Find where the given text appears and provide that cell's center as (X, Y) coordinate. 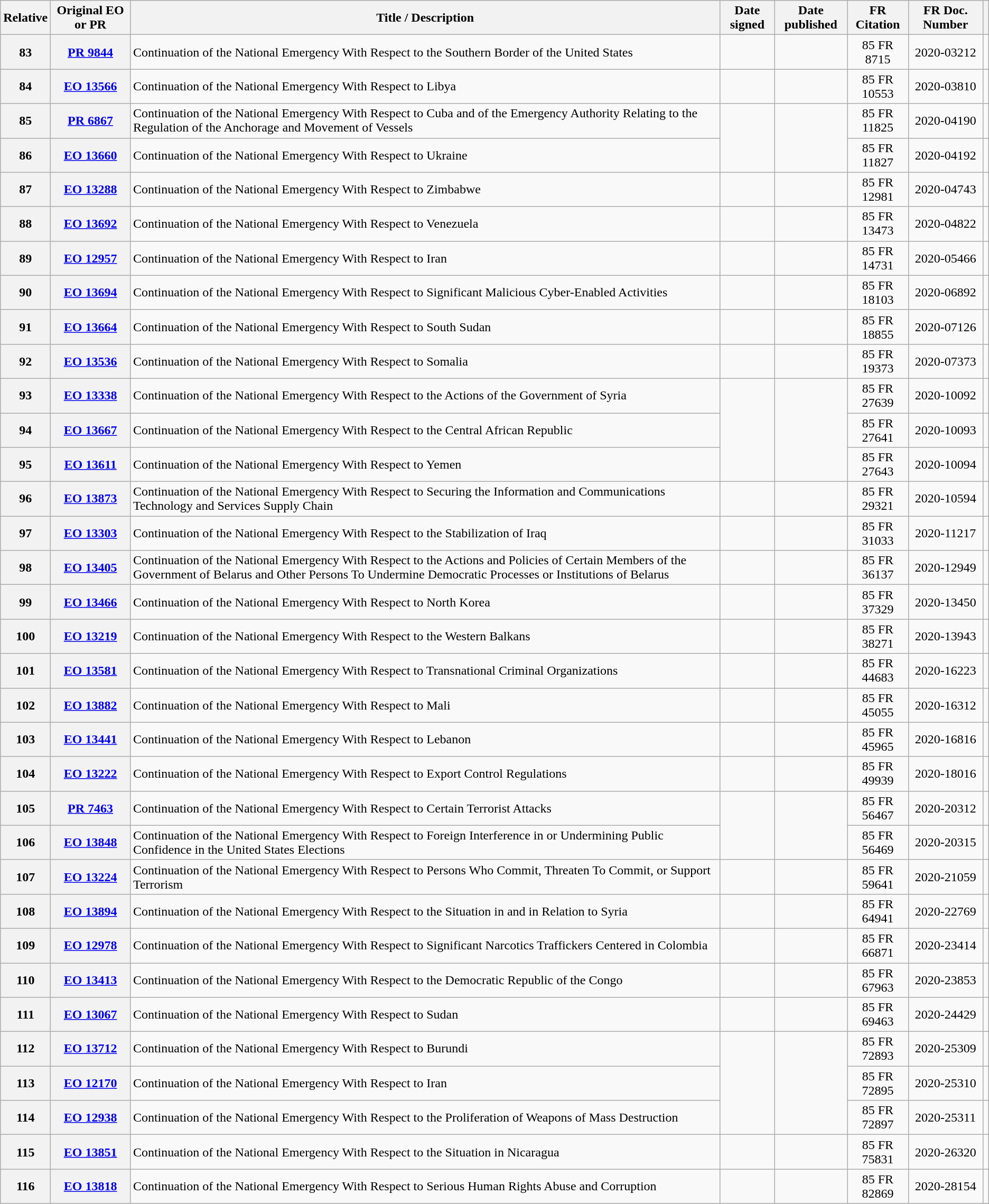
EO 13219 (91, 636)
112 (25, 1049)
91 (25, 326)
93 (25, 395)
Title / Description (425, 18)
Continuation of the National Emergency With Respect to the Democratic Republic of the Congo (425, 979)
FR Doc. Number (946, 18)
85 FR 18855 (878, 326)
85 FR 36137 (878, 567)
85 FR 72897 (878, 1118)
85 FR 66871 (878, 946)
107 (25, 877)
90 (25, 293)
2020-10594 (946, 499)
85 FR 56467 (878, 808)
2020-12949 (946, 567)
Original EO or PR (91, 18)
116 (25, 1187)
85 FR 11827 (878, 155)
105 (25, 808)
EO 13894 (91, 911)
109 (25, 946)
2020-13450 (946, 602)
85 FR 19373 (878, 361)
2020-04822 (946, 224)
94 (25, 430)
Continuation of the National Emergency With Respect to Sudan (425, 1014)
Continuation of the National Emergency With Respect to Foreign Interference in or Undermining Public Confidence in the United States Elections (425, 842)
Continuation of the National Emergency With Respect to Significant Narcotics Traffickers Centered in Colombia (425, 946)
EO 13441 (91, 740)
85 FR 14731 (878, 258)
Continuation of the National Emergency With Respect to Export Control Regulations (425, 773)
Continuation of the National Emergency With Respect to Yemen (425, 465)
89 (25, 258)
85 FR 45055 (878, 705)
2020-16312 (946, 705)
EO 13067 (91, 1014)
2020-21059 (946, 877)
85 FR 44683 (878, 671)
EO 13611 (91, 465)
85 FR 49939 (878, 773)
2020-04190 (946, 120)
Continuation of the National Emergency With Respect to the Central African Republic (425, 430)
Continuation of the National Emergency With Respect to Zimbabwe (425, 189)
Continuation of the National Emergency With Respect to Somalia (425, 361)
102 (25, 705)
2020-25311 (946, 1118)
85 (25, 120)
85 FR 38271 (878, 636)
EO 12170 (91, 1083)
85 FR 27641 (878, 430)
EO 13664 (91, 326)
EO 13413 (91, 979)
EO 13692 (91, 224)
2020-20312 (946, 808)
EO 13405 (91, 567)
EO 13818 (91, 1187)
EO 13288 (91, 189)
Continuation of the National Emergency With Respect to the Situation in Nicaragua (425, 1152)
2020-07373 (946, 361)
2020-13943 (946, 636)
85 FR 75831 (878, 1152)
85 FR 45965 (878, 740)
2020-25310 (946, 1083)
Continuation of the National Emergency With Respect to Venezuela (425, 224)
2020-20315 (946, 842)
EO 13851 (91, 1152)
EO 13222 (91, 773)
EO 13466 (91, 602)
2020-11217 (946, 534)
EO 12938 (91, 1118)
108 (25, 911)
2020-16816 (946, 740)
2020-06892 (946, 293)
85 FR 18103 (878, 293)
2020-05466 (946, 258)
EO 13712 (91, 1049)
2020-03212 (946, 52)
85 FR 8715 (878, 52)
EO 13303 (91, 534)
EO 13660 (91, 155)
2020-26320 (946, 1152)
EO 13667 (91, 430)
106 (25, 842)
98 (25, 567)
86 (25, 155)
2020-10093 (946, 430)
85 FR 56469 (878, 842)
2020-25309 (946, 1049)
Continuation of the National Emergency With Respect to Serious Human Rights Abuse and Corruption (425, 1187)
PR 9844 (91, 52)
95 (25, 465)
115 (25, 1152)
EO 13224 (91, 877)
EO 13536 (91, 361)
2020-23853 (946, 979)
92 (25, 361)
85 FR 37329 (878, 602)
110 (25, 979)
85 FR 27639 (878, 395)
Continuation of the National Emergency With Respect to Burundi (425, 1049)
Continuation of the National Emergency With Respect to Ukraine (425, 155)
2020-22769 (946, 911)
Relative (25, 18)
113 (25, 1083)
Continuation of the National Emergency With Respect to South Sudan (425, 326)
2020-16223 (946, 671)
85 FR 72895 (878, 1083)
84 (25, 87)
85 FR 69463 (878, 1014)
Continuation of the National Emergency With Respect to the Actions of the Government of Syria (425, 395)
103 (25, 740)
2020-10092 (946, 395)
Continuation of the National Emergency With Respect to Certain Terrorist Attacks (425, 808)
Date published (811, 18)
100 (25, 636)
EO 13581 (91, 671)
Continuation of the National Emergency With Respect to Persons Who Commit, Threaten To Commit, or Support Terrorism (425, 877)
85 FR 59641 (878, 877)
2020-04743 (946, 189)
97 (25, 534)
83 (25, 52)
87 (25, 189)
85 FR 12981 (878, 189)
85 FR 82869 (878, 1187)
Date signed (747, 18)
85 FR 11825 (878, 120)
2020-10094 (946, 465)
EO 12957 (91, 258)
EO 13566 (91, 87)
Continuation of the National Emergency With Respect to Securing the Information and Communications Technology and Services Supply Chain (425, 499)
PR 6867 (91, 120)
Continuation of the National Emergency With Respect to the Proliferation of Weapons of Mass Destruction (425, 1118)
85 FR 27643 (878, 465)
FR Citation (878, 18)
Continuation of the National Emergency With Respect to Mali (425, 705)
Continuation of the National Emergency With Respect to the Situation in and in Relation to Syria (425, 911)
PR 7463 (91, 808)
Continuation of the National Emergency With Respect to Significant Malicious Cyber-Enabled Activities (425, 293)
Continuation of the National Emergency With Respect to North Korea (425, 602)
85 FR 13473 (878, 224)
Continuation of the National Emergency With Respect to the Western Balkans (425, 636)
EO 13882 (91, 705)
2020-04192 (946, 155)
96 (25, 499)
88 (25, 224)
2020-24429 (946, 1014)
85 FR 72893 (878, 1049)
85 FR 64941 (878, 911)
114 (25, 1118)
Continuation of the National Emergency With Respect to Lebanon (425, 740)
EO 12978 (91, 946)
Continuation of the National Emergency With Respect to Transnational Criminal Organizations (425, 671)
2020-07126 (946, 326)
Continuation of the National Emergency With Respect to Libya (425, 87)
EO 13694 (91, 293)
2020-18016 (946, 773)
EO 13848 (91, 842)
85 FR 10553 (878, 87)
85 FR 31033 (878, 534)
85 FR 29321 (878, 499)
101 (25, 671)
104 (25, 773)
Continuation of the National Emergency With Respect to the Stabilization of Iraq (425, 534)
2020-23414 (946, 946)
99 (25, 602)
2020-28154 (946, 1187)
EO 13338 (91, 395)
Continuation of the National Emergency With Respect to the Southern Border of the United States (425, 52)
85 FR 67963 (878, 979)
111 (25, 1014)
EO 13873 (91, 499)
2020-03810 (946, 87)
